Return the [X, Y] coordinate for the center point of the cell that contains the specified text.  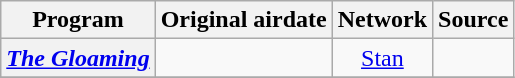
Original airdate [244, 20]
Network [382, 20]
Program [78, 20]
Stan [382, 58]
Source [474, 20]
The Gloaming [78, 58]
